From the cell containing the given text, extract its center point as (X, Y) coordinate. 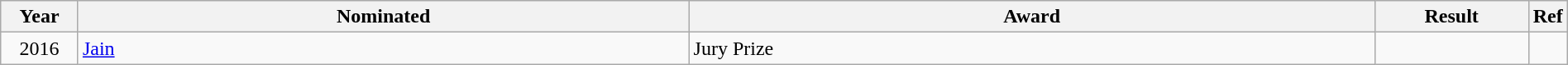
Nominated (384, 17)
Award (1032, 17)
Jain (384, 48)
Result (1451, 17)
Ref (1548, 17)
2016 (40, 48)
Jury Prize (1032, 48)
Year (40, 17)
